Detect which cell encompasses the target text, then output its [X, Y] center coordinate. 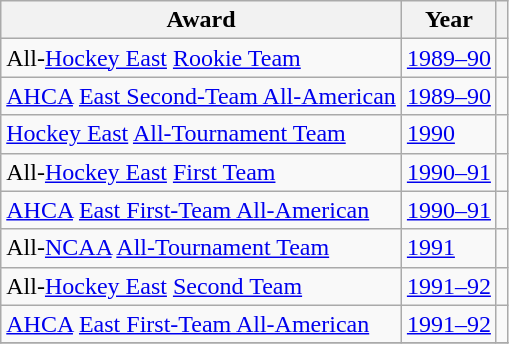
All-Hockey East Second Team [202, 286]
All-NCAA All-Tournament Team [202, 248]
1991 [448, 248]
All-Hockey East First Team [202, 172]
AHCA East Second-Team All-American [202, 96]
Year [448, 20]
1990 [448, 134]
Hockey East All-Tournament Team [202, 134]
All-Hockey East Rookie Team [202, 58]
Award [202, 20]
